From the cell containing the given text, extract its center point as (x, y) coordinate. 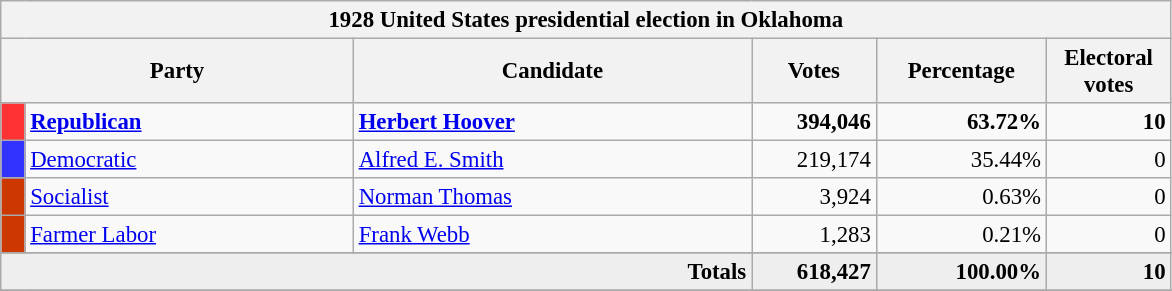
Votes (814, 72)
219,174 (814, 160)
Percentage (961, 72)
Party (178, 72)
Socialist (189, 197)
Candidate (552, 72)
Frank Webb (552, 235)
Alfred E. Smith (552, 160)
0.21% (961, 235)
Democratic (189, 160)
Electoral votes (1108, 72)
3,924 (814, 197)
1,283 (814, 235)
63.72% (961, 122)
Republican (189, 122)
394,046 (814, 122)
0.63% (961, 197)
10 (1108, 122)
Norman Thomas (552, 197)
Herbert Hoover (552, 122)
Farmer Labor (189, 235)
1928 United States presidential election in Oklahoma (586, 20)
35.44% (961, 160)
